Find where the given text appears and provide that cell's center as (x, y) coordinate. 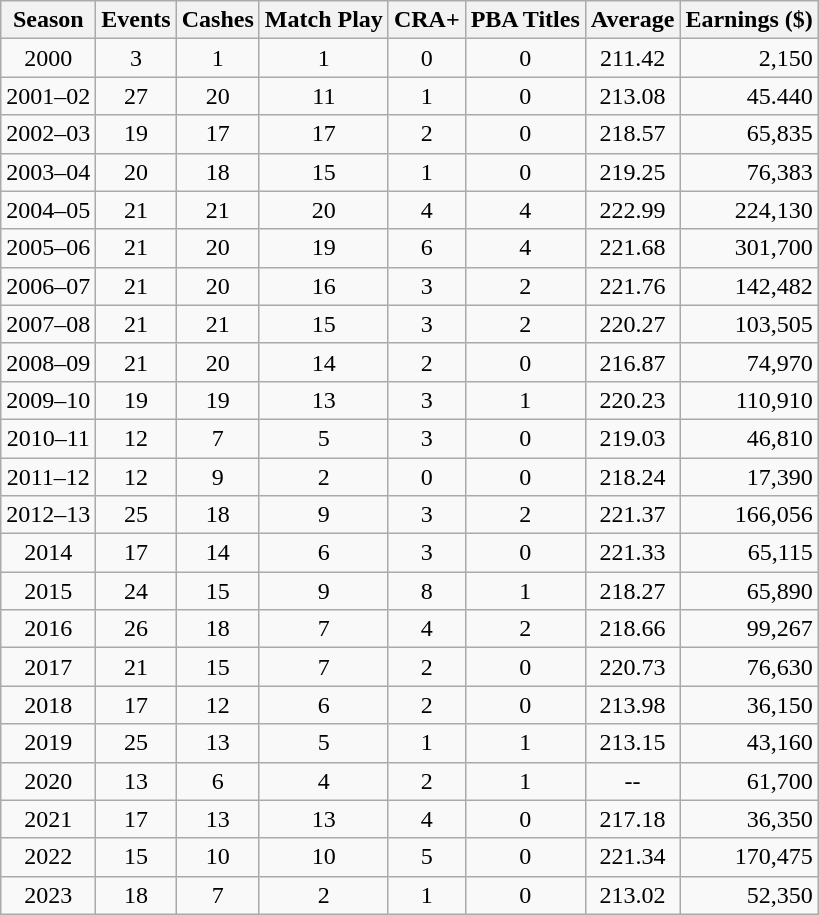
218.66 (632, 629)
220.73 (632, 667)
16 (324, 286)
170,475 (749, 857)
2017 (48, 667)
211.42 (632, 58)
110,910 (749, 400)
2009–10 (48, 400)
221.76 (632, 286)
2000 (48, 58)
2006–07 (48, 286)
220.27 (632, 324)
218.27 (632, 591)
52,350 (749, 895)
220.23 (632, 400)
213.02 (632, 895)
2023 (48, 895)
218.57 (632, 134)
26 (136, 629)
213.15 (632, 743)
-- (632, 781)
222.99 (632, 210)
99,267 (749, 629)
2020 (48, 781)
61,700 (749, 781)
76,630 (749, 667)
219.25 (632, 172)
2016 (48, 629)
2008–09 (48, 362)
2004–05 (48, 210)
2,150 (749, 58)
24 (136, 591)
213.08 (632, 96)
2007–08 (48, 324)
221.34 (632, 857)
Events (136, 20)
17,390 (749, 477)
2002–03 (48, 134)
36,350 (749, 819)
8 (426, 591)
2010–11 (48, 438)
2005–06 (48, 248)
217.18 (632, 819)
213.98 (632, 705)
65,835 (749, 134)
65,890 (749, 591)
2022 (48, 857)
221.68 (632, 248)
PBA Titles (525, 20)
36,150 (749, 705)
216.87 (632, 362)
27 (136, 96)
74,970 (749, 362)
2012–13 (48, 515)
166,056 (749, 515)
2018 (48, 705)
221.33 (632, 553)
218.24 (632, 477)
Cashes (218, 20)
2011–12 (48, 477)
2015 (48, 591)
CRA+ (426, 20)
103,505 (749, 324)
219.03 (632, 438)
221.37 (632, 515)
2021 (48, 819)
65,115 (749, 553)
2014 (48, 553)
Match Play (324, 20)
76,383 (749, 172)
46,810 (749, 438)
142,482 (749, 286)
224,130 (749, 210)
2019 (48, 743)
45.440 (749, 96)
2003–04 (48, 172)
43,160 (749, 743)
11 (324, 96)
Season (48, 20)
301,700 (749, 248)
Earnings ($) (749, 20)
2001–02 (48, 96)
Average (632, 20)
